Return [x, y] of the center of cell containing provided text 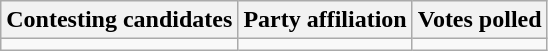
Party affiliation [325, 20]
Votes polled [480, 20]
Contesting candidates [120, 20]
